Scan for the cell matching the given text and deliver its (x, y) coordinate at center. 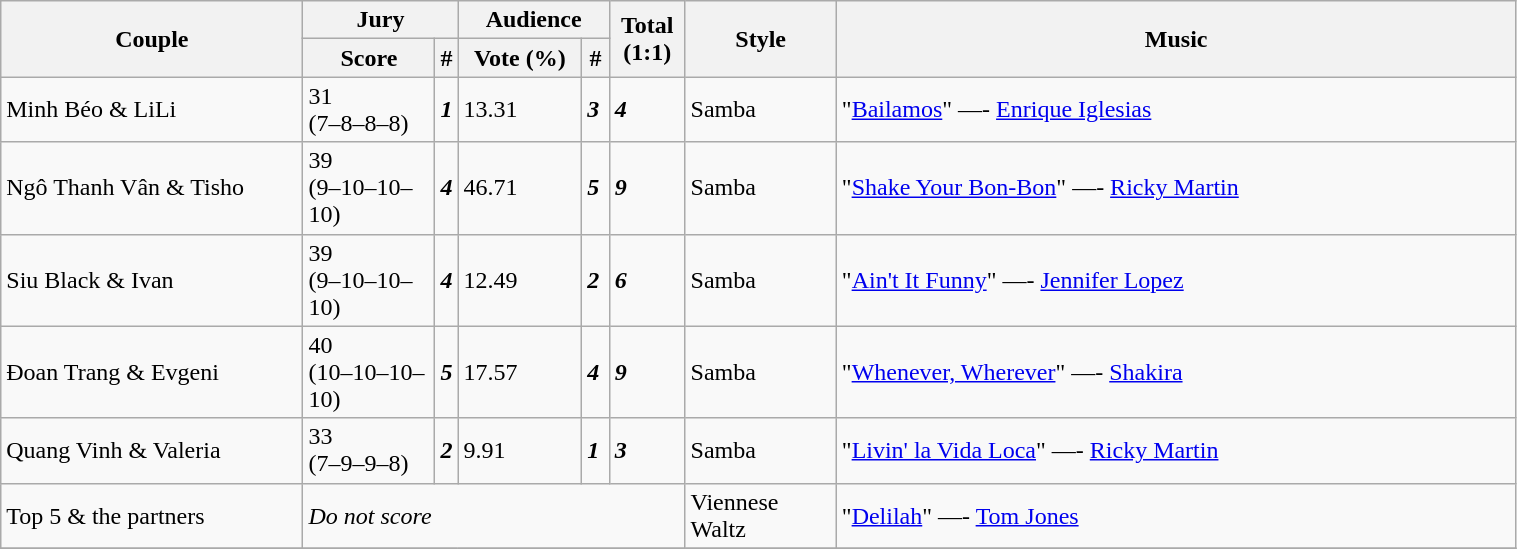
31 (7–8–8–8) (369, 110)
9.91 (520, 450)
Total (1:1) (647, 39)
"Livin' la Vida Loca" —- Ricky Martin (1176, 450)
Score (369, 58)
6 (647, 280)
Quang Vinh & Valeria (152, 450)
Siu Black & Ivan (152, 280)
12.49 (520, 280)
Style (760, 39)
Jury (380, 20)
33 (7–9–9–8) (369, 450)
46.71 (520, 188)
Top 5 & the partners (152, 516)
Vote (%) (520, 58)
"Ain't It Funny" —- Jennifer Lopez (1176, 280)
Viennese Waltz (760, 516)
Audience (534, 20)
40 (10–10–10–10) (369, 372)
Music (1176, 39)
17.57 (520, 372)
Do not score (494, 516)
Minh Béo & LiLi (152, 110)
"Bailamos" —- Enrique Iglesias (1176, 110)
"Whenever, Wherever" —- Shakira (1176, 372)
Couple (152, 39)
"Shake Your Bon-Bon" —- Ricky Martin (1176, 188)
13.31 (520, 110)
Ngô Thanh Vân & Tisho (152, 188)
Đoan Trang & Evgeni (152, 372)
"Delilah" —- Tom Jones (1176, 516)
